Provide the [X, Y] coordinate of the cell's center where the given text is located.  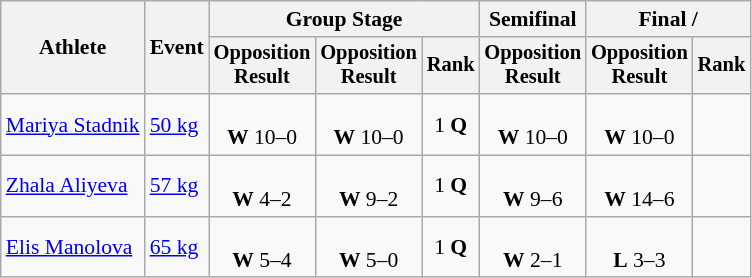
65 kg [177, 248]
W 4–2 [262, 186]
Athlete [73, 48]
W 9–6 [532, 186]
Event [177, 48]
W 14–6 [640, 186]
Group Stage [344, 19]
Elis Manolova [73, 248]
W 5–0 [368, 248]
W 2–1 [532, 248]
L 3–3 [640, 248]
W 9–2 [368, 186]
W 5–4 [262, 248]
57 kg [177, 186]
Semifinal [532, 19]
50 kg [177, 124]
Final / [668, 19]
Zhala Aliyeva [73, 186]
Mariya Stadnik [73, 124]
